Return the (x, y) coordinate for the center point of the cell that contains the specified text.  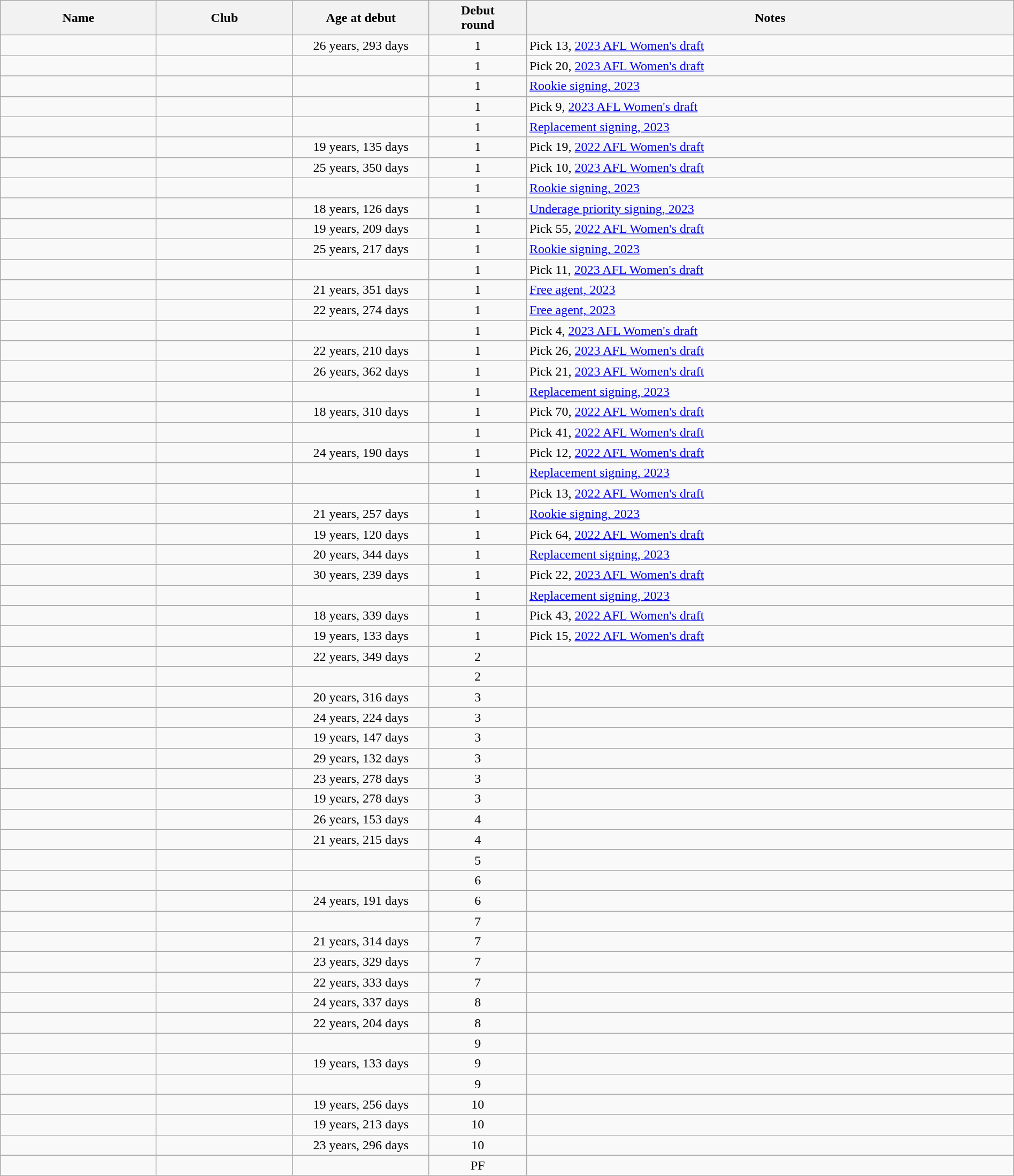
22 years, 349 days (360, 656)
19 years, 147 days (360, 738)
22 years, 274 days (360, 310)
18 years, 339 days (360, 616)
Debutround (478, 18)
24 years, 191 days (360, 900)
25 years, 350 days (360, 167)
Pick 22, 2023 AFL Women's draft (770, 575)
22 years, 204 days (360, 1023)
Pick 9, 2023 AFL Women's draft (770, 106)
5 (478, 860)
Pick 20, 2023 AFL Women's draft (770, 66)
Pick 12, 2022 AFL Women's draft (770, 453)
Pick 21, 2023 AFL Women's draft (770, 371)
PF (478, 1165)
26 years, 362 days (360, 371)
21 years, 314 days (360, 942)
18 years, 126 days (360, 208)
25 years, 217 days (360, 249)
Pick 55, 2022 AFL Women's draft (770, 228)
19 years, 256 days (360, 1104)
Pick 64, 2022 AFL Women's draft (770, 534)
30 years, 239 days (360, 575)
Pick 19, 2022 AFL Women's draft (770, 147)
19 years, 209 days (360, 228)
Pick 4, 2023 AFL Women's draft (770, 331)
19 years, 135 days (360, 147)
Pick 13, 2022 AFL Women's draft (770, 493)
24 years, 190 days (360, 453)
Age at debut (360, 18)
21 years, 257 days (360, 514)
26 years, 153 days (360, 819)
23 years, 278 days (360, 778)
20 years, 344 days (360, 554)
20 years, 316 days (360, 697)
23 years, 296 days (360, 1145)
24 years, 337 days (360, 1003)
Notes (770, 18)
19 years, 213 days (360, 1125)
Underage priority signing, 2023 (770, 208)
23 years, 329 days (360, 962)
Pick 11, 2023 AFL Women's draft (770, 269)
Pick 43, 2022 AFL Women's draft (770, 616)
24 years, 224 days (360, 717)
Pick 10, 2023 AFL Women's draft (770, 167)
Pick 41, 2022 AFL Women's draft (770, 432)
26 years, 293 days (360, 45)
29 years, 132 days (360, 758)
Pick 70, 2022 AFL Women's draft (770, 412)
Pick 26, 2023 AFL Women's draft (770, 351)
22 years, 333 days (360, 982)
Pick 13, 2023 AFL Women's draft (770, 45)
19 years, 278 days (360, 799)
18 years, 310 days (360, 412)
21 years, 215 days (360, 839)
Pick 15, 2022 AFL Women's draft (770, 636)
19 years, 120 days (360, 534)
21 years, 351 days (360, 290)
Club (225, 18)
22 years, 210 days (360, 351)
Name (78, 18)
